Determine the (x, y) coordinate at the center of the cell enclosing the given text.  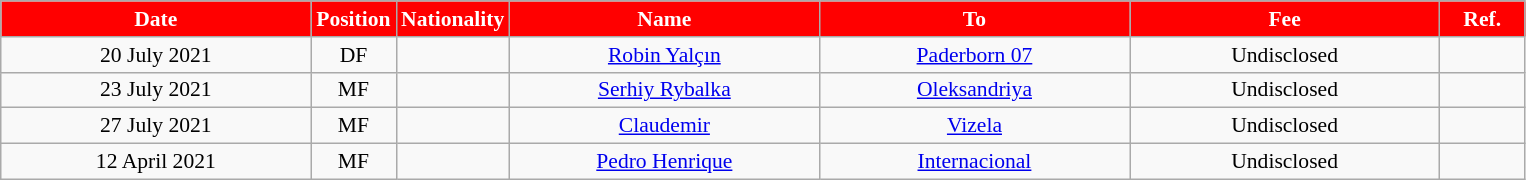
23 July 2021 (156, 90)
DF (354, 55)
Pedro Henrique (664, 162)
Ref. (1482, 19)
27 July 2021 (156, 126)
Oleksandriya (974, 90)
Claudemir (664, 126)
Serhiy Rybalka (664, 90)
Internacional (974, 162)
Paderborn 07 (974, 55)
Position (354, 19)
Vizela (974, 126)
20 July 2021 (156, 55)
Date (156, 19)
Robin Yalçın (664, 55)
Name (664, 19)
To (974, 19)
Nationality (452, 19)
Fee (1285, 19)
12 April 2021 (156, 162)
